Provide the [X, Y] coordinate of the cell's center where the given text is located.  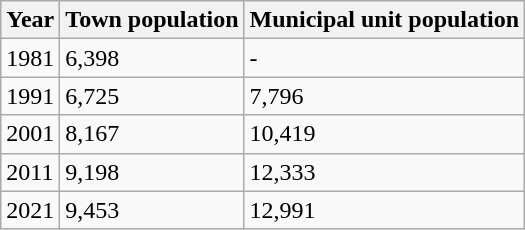
2021 [30, 210]
- [384, 58]
1991 [30, 96]
2011 [30, 172]
10,419 [384, 134]
Year [30, 20]
Municipal unit population [384, 20]
12,991 [384, 210]
6,725 [152, 96]
8,167 [152, 134]
7,796 [384, 96]
6,398 [152, 58]
9,198 [152, 172]
12,333 [384, 172]
Town population [152, 20]
1981 [30, 58]
2001 [30, 134]
9,453 [152, 210]
